Return [X, Y] of the center of cell containing provided text 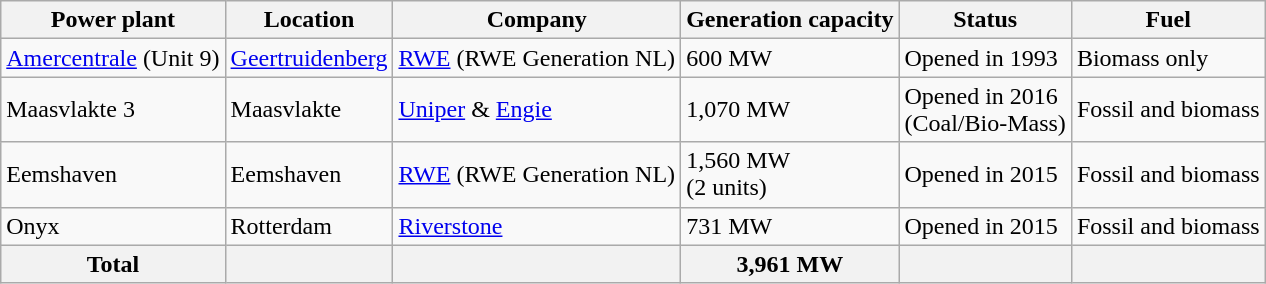
Generation capacity [790, 20]
1,560 MW(2 units) [790, 174]
Amercentrale (Unit 9) [113, 58]
Opened in 2016(Coal/Bio-Mass) [985, 110]
Geertruidenberg [309, 58]
Maasvlakte [309, 110]
Status [985, 20]
731 MW [790, 226]
Total [113, 264]
Uniper & Engie [537, 110]
Power plant [113, 20]
Biomass only [1168, 58]
1,070 MW [790, 110]
Location [309, 20]
Riverstone [537, 226]
Onyx [113, 226]
Rotterdam [309, 226]
Maasvlakte 3 [113, 110]
600 MW [790, 58]
3,961 MW [790, 264]
Fuel [1168, 20]
Company [537, 20]
Opened in 1993 [985, 58]
